Capture the cell that displays the provided text and extract its (X, Y) central coordinate. 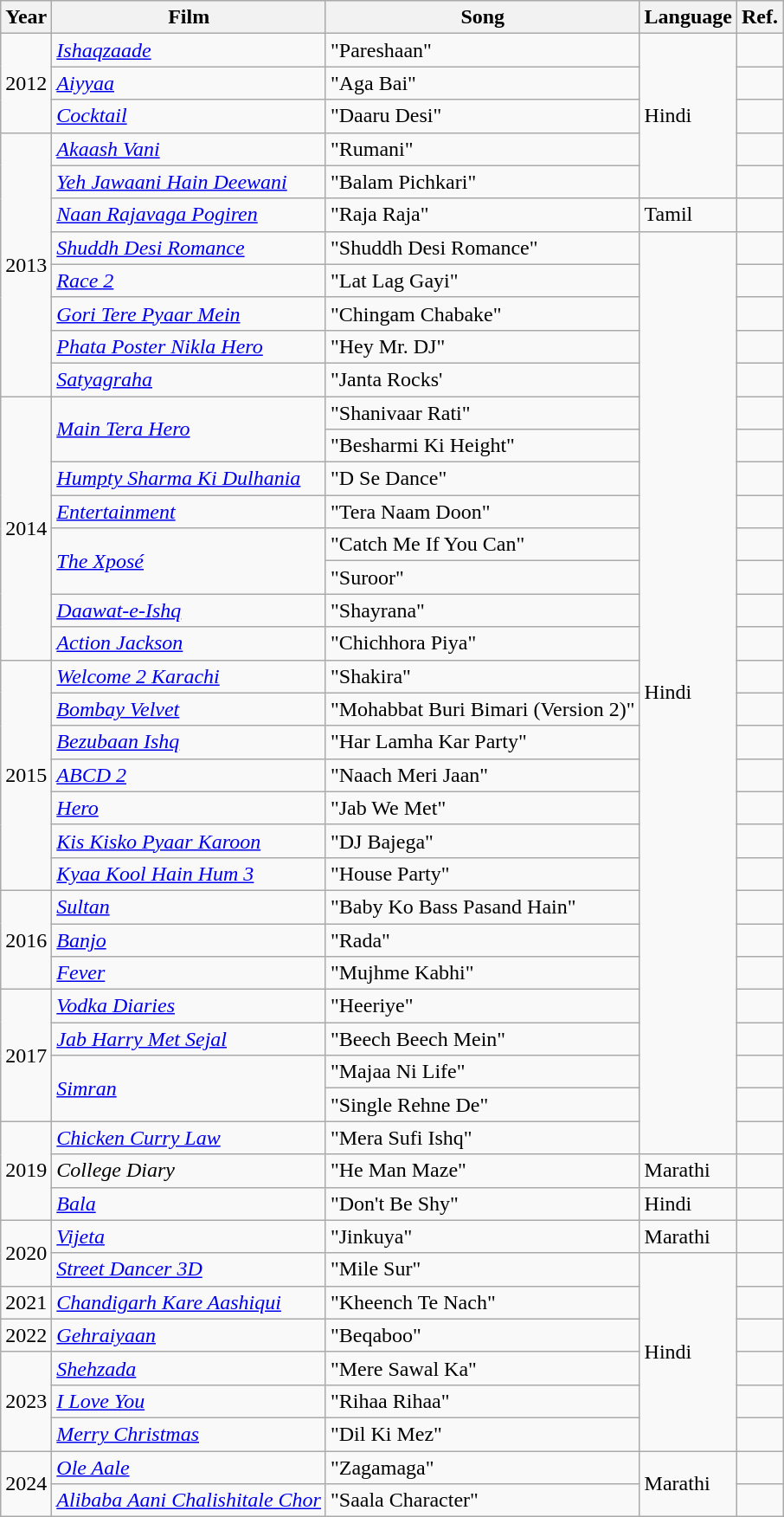
Chandigarh Kare Aashiqui (189, 1302)
"Mile Sur" (483, 1269)
"Saala Character" (483, 1501)
"Jab We Met" (483, 808)
"Mujhme Kabhi" (483, 973)
"Shayrana" (483, 610)
"Don't Be Shy" (483, 1204)
"Raja Raja" (483, 215)
"DJ Bajega" (483, 841)
"Baby Ko Bass Pasand Hain" (483, 907)
"Aga Bai" (483, 83)
Entertainment (189, 512)
"Beqaboo" (483, 1335)
"Chingam Chabake" (483, 313)
"Single Rehne De" (483, 1105)
2019 (26, 1171)
"Mera Sufi Ishq" (483, 1138)
"Shakira" (483, 676)
"Mohabbat Buri Bimari (Version 2)" (483, 709)
"Lat Lag Gayi" (483, 281)
Main Tera Hero (189, 429)
"House Party" (483, 874)
"Besharmi Ki Height" (483, 446)
Year (26, 17)
Shuddh Desi Romance (189, 248)
2013 (26, 264)
"Kheench Te Nach" (483, 1302)
Satyagraha (189, 379)
Akaash Vani (189, 149)
"Mere Sawal Ka" (483, 1368)
Language (688, 17)
Simran (189, 1088)
"Suroor" (483, 578)
Race 2 (189, 281)
The Xposé (189, 561)
Film (189, 17)
Vodka Diaries (189, 1006)
2017 (26, 1055)
Hero (189, 808)
2015 (26, 775)
Humpty Sharma Ki Dulhania (189, 479)
College Diary (189, 1171)
Bezubaan Ishq (189, 742)
"Beech Beech Mein" (483, 1039)
"Hey Mr. DJ" (483, 346)
Street Dancer 3D (189, 1269)
"Naach Meri Jaan" (483, 775)
"Shanivaar Rati" (483, 413)
Kyaa Kool Hain Hum 3 (189, 874)
2016 (26, 939)
"Rada" (483, 939)
"He Man Maze" (483, 1171)
Sultan (189, 907)
2022 (26, 1335)
Kis Kisko Pyaar Karoon (189, 841)
Alibaba Aani Chalishitale Chor (189, 1501)
Bombay Velvet (189, 709)
Ishaqzaade (189, 50)
Song (483, 17)
Banjo (189, 939)
Yeh Jawaani Hain Deewani (189, 182)
Jab Harry Met Sejal (189, 1039)
"Tera Naam Doon" (483, 512)
Gori Tere Pyaar Mein (189, 313)
"Rihaa Rihaa" (483, 1401)
Chicken Curry Law (189, 1138)
Aiyyaa (189, 83)
"Balam Pichkari" (483, 182)
2024 (26, 1484)
Fever (189, 973)
Merry Christmas (189, 1434)
"Jinkuya" (483, 1236)
"D Se Dance" (483, 479)
"Zagamaga" (483, 1468)
Ole Aale (189, 1468)
"Pareshaan" (483, 50)
Welcome 2 Karachi (189, 676)
Ref. (760, 17)
2012 (26, 83)
"Shuddh Desi Romance" (483, 248)
I Love You (189, 1401)
2014 (26, 528)
"Har Lamha Kar Party" (483, 742)
"Janta Rocks' (483, 379)
Cocktail (189, 116)
"Catch Me If You Can" (483, 545)
Vijeta (189, 1236)
"Daaru Desi" (483, 116)
Gehraiyaan (189, 1335)
"Majaa Ni Life" (483, 1072)
"Dil Ki Mez" (483, 1434)
Tamil (688, 215)
ABCD 2 (189, 775)
2020 (26, 1253)
Action Jackson (189, 643)
Naan Rajavaga Pogiren (189, 215)
Daawat-e-Ishq (189, 610)
2021 (26, 1302)
Shehzada (189, 1368)
2023 (26, 1401)
Bala (189, 1204)
Phata Poster Nikla Hero (189, 346)
"Heeriye" (483, 1006)
"Chichhora Piya" (483, 643)
"Rumani" (483, 149)
